Return (x, y) of the center of cell containing provided text 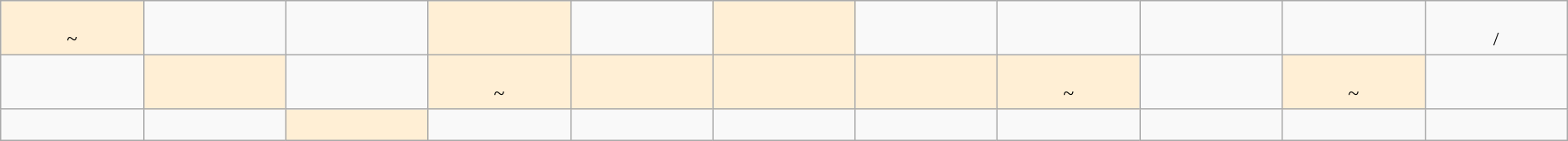
/ (1496, 28)
